Output the [X, Y] coordinate of the center of the cell containing the given text.  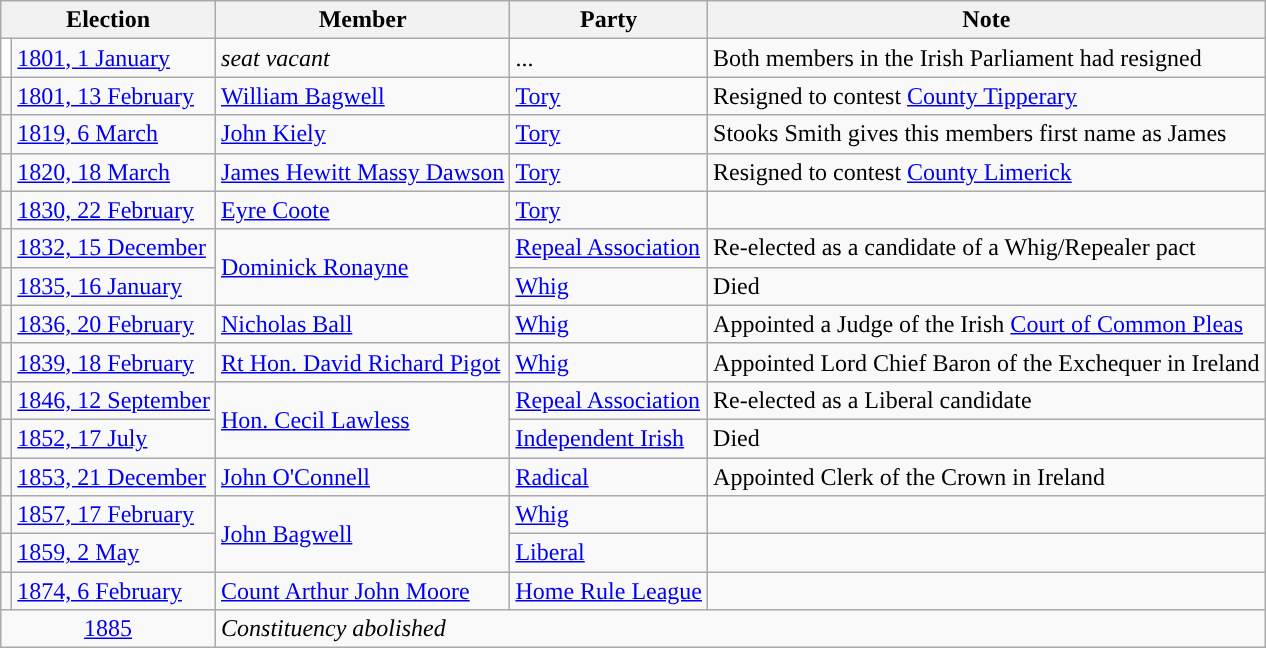
1820, 18 March [114, 172]
Resigned to contest County Tipperary [987, 96]
Appointed a Judge of the Irish Court of Common Pleas [987, 324]
John Bagwell [363, 534]
Rt Hon. David Richard Pigot [363, 362]
1832, 15 December [114, 248]
Re-elected as a candidate of a Whig/Repealer pact [987, 248]
Stooks Smith gives this members first name as James [987, 134]
1836, 20 February [114, 324]
1874, 6 February [114, 591]
1830, 22 February [114, 210]
1835, 16 January [114, 286]
... [609, 58]
John Kiely [363, 134]
1801, 1 January [114, 58]
William Bagwell [363, 96]
Constituency abolished [741, 629]
Member [363, 20]
1839, 18 February [114, 362]
1885 [108, 629]
Both members in the Irish Parliament had resigned [987, 58]
Dominick Ronayne [363, 267]
1853, 21 December [114, 477]
1801, 13 February [114, 96]
1852, 17 July [114, 438]
Nicholas Ball [363, 324]
Radical [609, 477]
Eyre Coote [363, 210]
Party [609, 20]
Independent Irish [609, 438]
Liberal [609, 553]
Re-elected as a Liberal candidate [987, 400]
1846, 12 September [114, 400]
Hon. Cecil Lawless [363, 419]
Appointed Lord Chief Baron of the Exchequer in Ireland [987, 362]
Resigned to contest County Limerick [987, 172]
Home Rule League [609, 591]
1857, 17 February [114, 515]
1859, 2 May [114, 553]
1819, 6 March [114, 134]
James Hewitt Massy Dawson [363, 172]
Election [108, 20]
Count Arthur John Moore [363, 591]
Note [987, 20]
Appointed Clerk of the Crown in Ireland [987, 477]
seat vacant [363, 58]
John O'Connell [363, 477]
